Output the [x, y] coordinate of the center of the cell containing the given text.  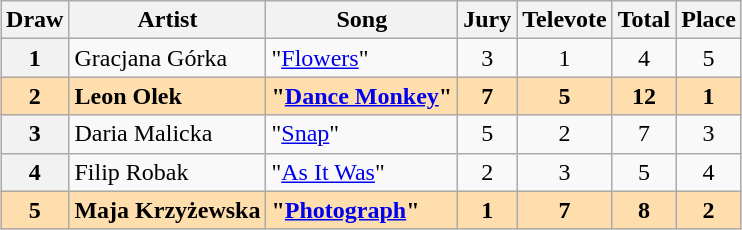
"Snap" [362, 134]
Jury [488, 20]
"As It Was" [362, 172]
Total [644, 20]
Draw [35, 20]
Song [362, 20]
"Photograph" [362, 210]
Place [709, 20]
Daria Malicka [168, 134]
"Flowers" [362, 58]
Televote [564, 20]
Gracjana Górka [168, 58]
"Dance Monkey" [362, 96]
Leon Olek [168, 96]
8 [644, 210]
Artist [168, 20]
Filip Robak [168, 172]
Maja Krzyżewska [168, 210]
12 [644, 96]
